Locate the cell with the specified text and output its (x, y) center coordinate. 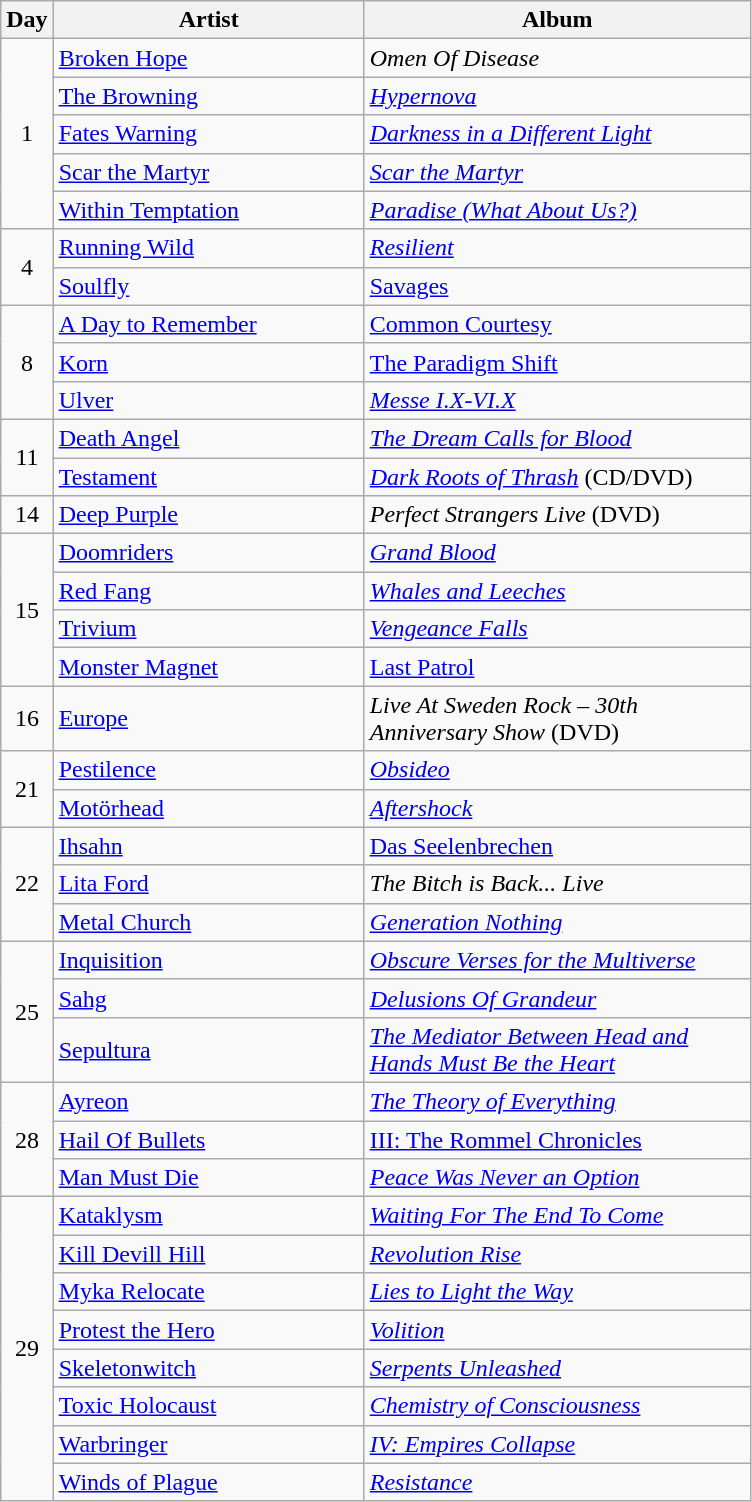
Common Courtesy (557, 324)
Metal Church (208, 922)
A Day to Remember (208, 324)
Myka Relocate (208, 1292)
15 (27, 610)
Resistance (557, 1482)
Ihsahn (208, 846)
Paradise (What About Us?) (557, 210)
Motörhead (208, 808)
Dark Roots of Thrash (CD/DVD) (557, 477)
Korn (208, 362)
Man Must Die (208, 1178)
The Theory of Everything (557, 1101)
Running Wild (208, 248)
Revolution Rise (557, 1254)
Sahg (208, 998)
Testament (208, 477)
Broken Hope (208, 58)
Perfect Strangers Live (DVD) (557, 515)
Grand Blood (557, 553)
The Dream Calls for Blood (557, 438)
Last Patrol (557, 667)
Deep Purple (208, 515)
Generation Nothing (557, 922)
Fates Warning (208, 134)
Ayreon (208, 1101)
16 (27, 718)
IV: Empires Collapse (557, 1444)
Darkness in a Different Light (557, 134)
Obscure Verses for the Multiverse (557, 960)
The Browning (208, 96)
Kataklysm (208, 1216)
Obsideo (557, 770)
Hypernova (557, 96)
21 (27, 789)
Savages (557, 286)
11 (27, 457)
Trivium (208, 629)
Live At Sweden Rock – 30th Anniversary Show (DVD) (557, 718)
28 (27, 1139)
The Paradigm Shift (557, 362)
Red Fang (208, 591)
Protest the Hero (208, 1330)
Hail Of Bullets (208, 1139)
Serpents Unleashed (557, 1368)
Doomriders (208, 553)
Sepultura (208, 1050)
Messe I.X-VI.X (557, 400)
Resilient (557, 248)
Lita Ford (208, 884)
III: The Rommel Chronicles (557, 1139)
Within Temptation (208, 210)
4 (27, 267)
Vengeance Falls (557, 629)
The Mediator Between Head and Hands Must Be the Heart (557, 1050)
Soulfly (208, 286)
Aftershock (557, 808)
Warbringer (208, 1444)
Peace Was Never an Option (557, 1178)
25 (27, 1012)
Skeletonwitch (208, 1368)
29 (27, 1349)
Pestilence (208, 770)
Kill Devill Hill (208, 1254)
Volition (557, 1330)
The Bitch is Back... Live (557, 884)
Lies to Light the Way (557, 1292)
1 (27, 134)
Monster Magnet (208, 667)
Waiting For The End To Come (557, 1216)
Ulver (208, 400)
Omen Of Disease (557, 58)
Winds of Plague (208, 1482)
Toxic Holocaust (208, 1406)
8 (27, 362)
14 (27, 515)
Death Angel (208, 438)
Chemistry of Consciousness (557, 1406)
Artist (208, 20)
Whales and Leeches (557, 591)
Delusions Of Grandeur (557, 998)
Das Seelenbrechen (557, 846)
Day (27, 20)
Europe (208, 718)
Album (557, 20)
Inquisition (208, 960)
22 (27, 884)
